Locate the cell with the specified text and output its [x, y] center coordinate. 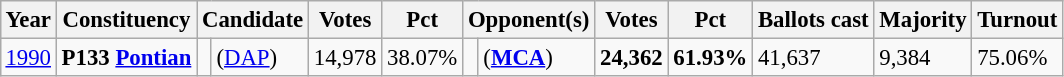
9,384 [923, 57]
38.07% [422, 57]
P133 Pontian [126, 57]
(MCA) [536, 57]
24,362 [632, 57]
Constituency [126, 20]
41,637 [814, 57]
Candidate [253, 20]
(DAP) [260, 57]
Turnout [1018, 20]
14,978 [346, 57]
Opponent(s) [529, 20]
75.06% [1018, 57]
1990 [28, 57]
Year [28, 20]
61.93% [710, 57]
Majority [923, 20]
Ballots cast [814, 20]
